Identify which cell holds the provided text, then report its (X, Y) central coordinate. 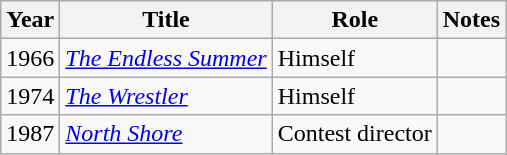
The Wrestler (166, 96)
1966 (30, 58)
Notes (471, 20)
Title (166, 20)
Role (354, 20)
Year (30, 20)
1987 (30, 134)
Contest director (354, 134)
North Shore (166, 134)
The Endless Summer (166, 58)
1974 (30, 96)
